Locate the cell with the specified text and output its (x, y) center coordinate. 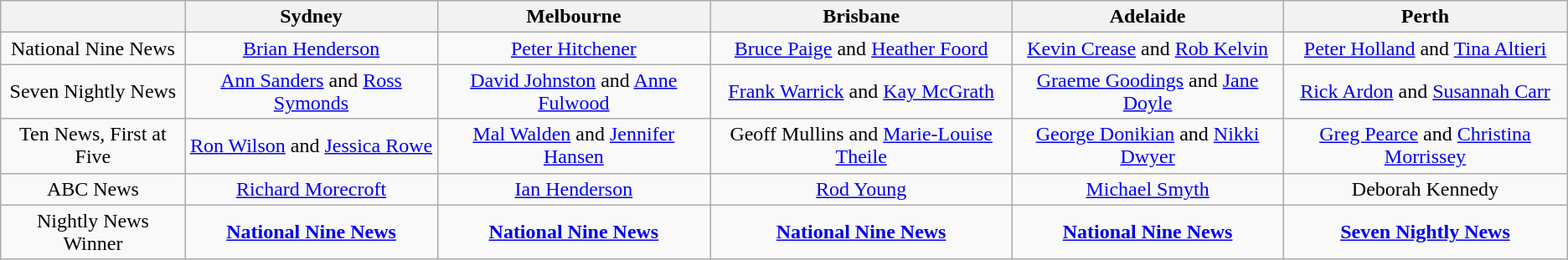
Peter Holland and Tina Altieri (1426, 48)
Ron Wilson and Jessica Rowe (312, 145)
Geoff Mullins and Marie-Louise Theile (861, 145)
Brisbane (861, 17)
Peter Hitchener (574, 48)
Ann Sanders and Ross Symonds (312, 92)
Frank Warrick and Kay McGrath (861, 92)
Adelaide (1148, 17)
Rick Ardon and Susannah Carr (1426, 92)
Mal Walden and Jennifer Hansen (574, 145)
Brian Henderson (312, 48)
Richard Morecroft (312, 189)
Greg Pearce and Christina Morrissey (1426, 145)
Deborah Kennedy (1426, 189)
Ian Henderson (574, 189)
Bruce Paige and Heather Foord (861, 48)
David Johnston and Anne Fulwood (574, 92)
Sydney (312, 17)
Michael Smyth (1148, 189)
Nightly News Winner (93, 232)
George Donikian and Nikki Dwyer (1148, 145)
Melbourne (574, 17)
Ten News, First at Five (93, 145)
Rod Young (861, 189)
Perth (1426, 17)
Kevin Crease and Rob Kelvin (1148, 48)
Graeme Goodings and Jane Doyle (1148, 92)
ABC News (93, 189)
